Provide the (x, y) coordinate of the cell's center where the given text is located.  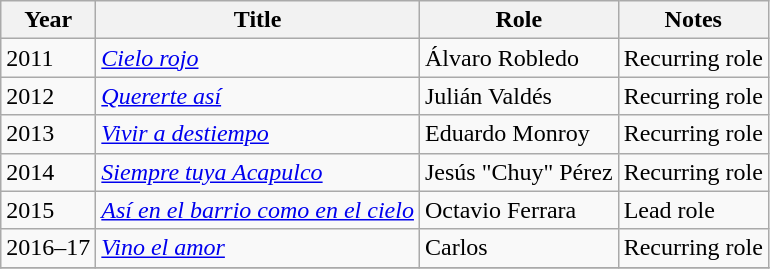
Quererte así (258, 96)
Siempre tuya Acapulco (258, 172)
Title (258, 20)
2015 (48, 210)
Notes (693, 20)
Julián Valdés (518, 96)
Vivir a destiempo (258, 134)
Octavio Ferrara (518, 210)
2012 (48, 96)
Lead role (693, 210)
Vino el amor (258, 248)
2016–17 (48, 248)
Jesús "Chuy" Pérez (518, 172)
2011 (48, 58)
Así en el barrio como en el cielo (258, 210)
2014 (48, 172)
Cielo rojo (258, 58)
Role (518, 20)
Eduardo Monroy (518, 134)
Álvaro Robledo (518, 58)
Carlos (518, 248)
2013 (48, 134)
Year (48, 20)
